Return the (X, Y) coordinate for the center point of the cell that contains the specified text.  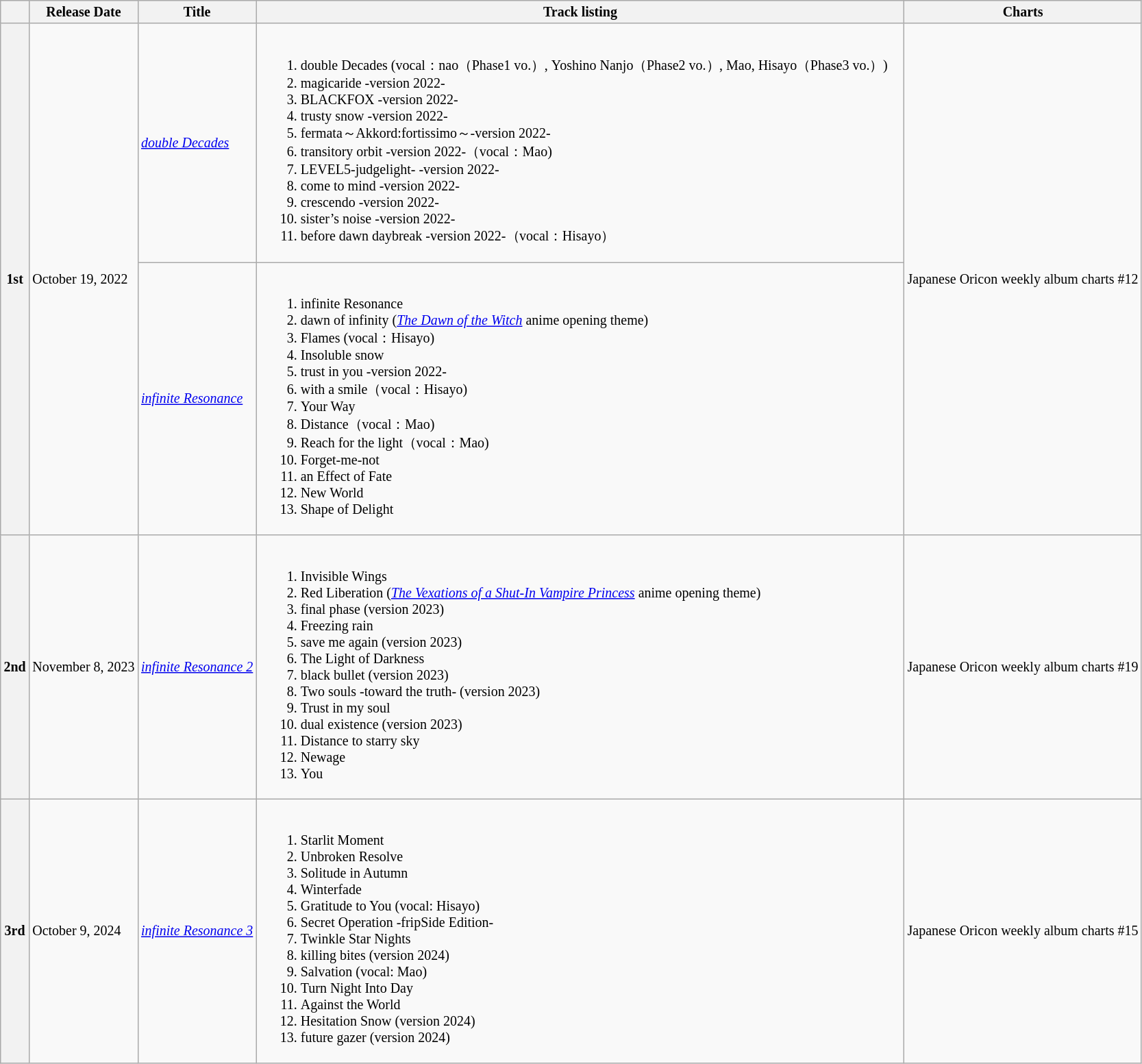
Title (197, 12)
3rd (15, 932)
Charts (1023, 12)
Japanese Oricon weekly album charts #15 (1023, 932)
infinite Resonance (197, 399)
infinite Resonance 2 (197, 667)
1st (15, 280)
Release Date (84, 12)
double Decades (197, 144)
Japanese Oricon weekly album charts #12 (1023, 280)
October 9, 2024 (84, 932)
November 8, 2023 (84, 667)
infinite Resonance 3 (197, 932)
2nd (15, 667)
Track listing (580, 12)
October 19, 2022 (84, 280)
Japanese Oricon weekly album charts #19 (1023, 667)
